Output the (X, Y) coordinate of the center of the cell containing the given text.  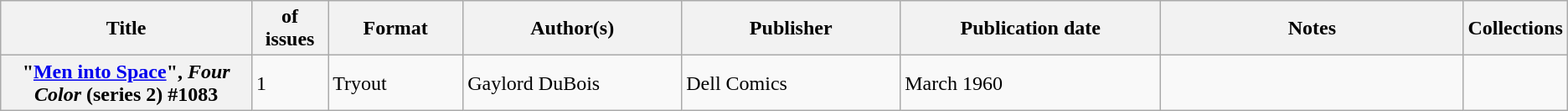
March 1960 (1030, 82)
Gaylord DuBois (573, 82)
Title (126, 29)
Notes (1312, 29)
Author(s) (573, 29)
"Men into Space", Four Color (series 2) #1083 (126, 82)
Tryout (395, 82)
Dell Comics (791, 82)
Publisher (791, 29)
1 (290, 82)
Publication date (1030, 29)
Collections (1515, 29)
Format (395, 29)
of issues (290, 29)
